Return the [x, y] coordinate for the center point of the cell that contains the specified text.  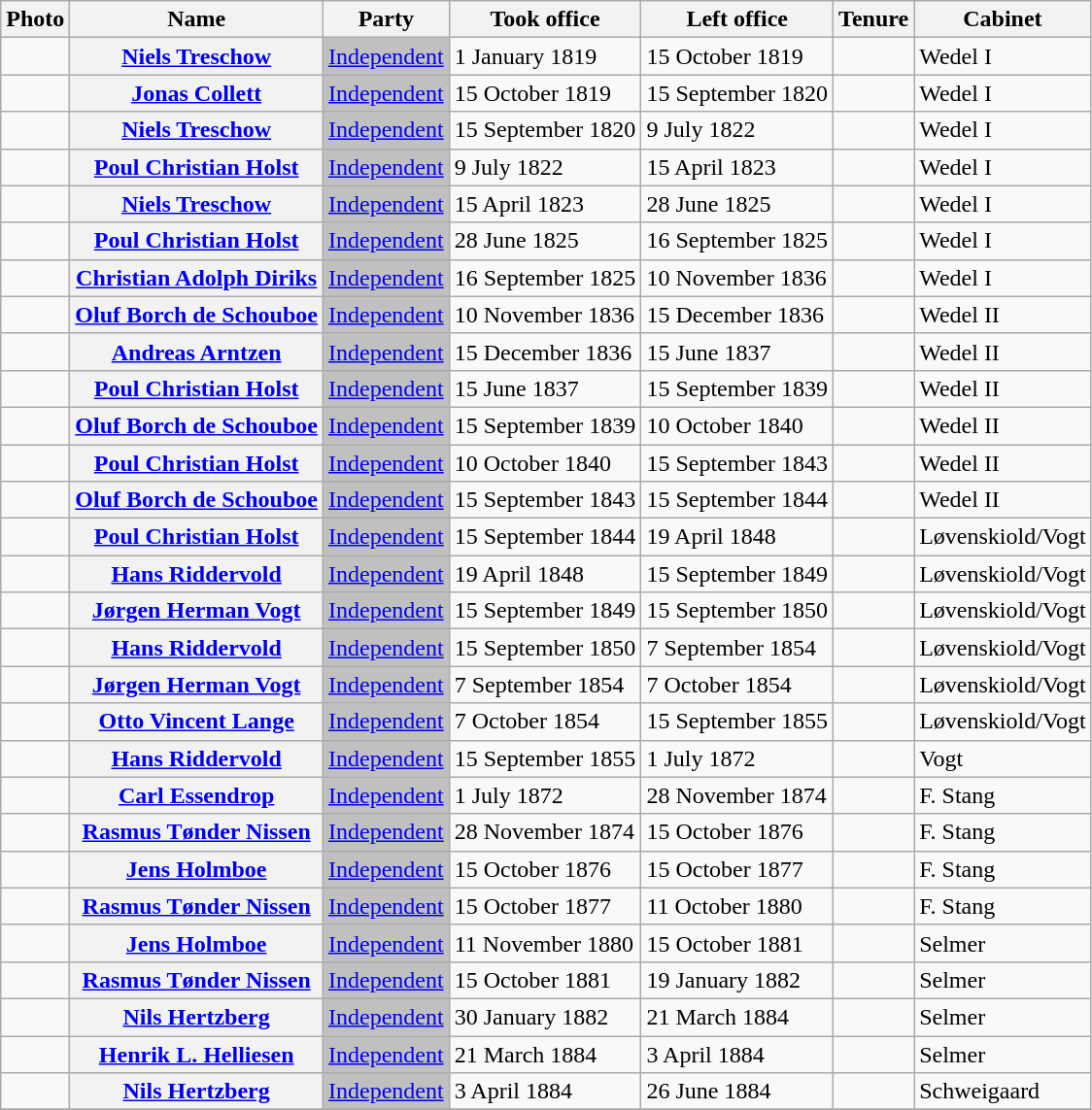
Photo [35, 19]
1 January 1819 [545, 56]
Schweigaard [1003, 1092]
Vogt [1003, 758]
Tenure [874, 19]
Name [196, 19]
11 October 1880 [737, 906]
Cabinet [1003, 19]
Party [386, 19]
Andreas Arntzen [196, 352]
Took office [545, 19]
26 June 1884 [737, 1092]
Christian Adolph Diriks [196, 278]
Otto Vincent Lange [196, 722]
Henrik L. Helliesen [196, 1054]
19 January 1882 [737, 980]
Jonas Collett [196, 93]
Carl Essendrop [196, 795]
11 November 1880 [545, 943]
30 January 1882 [545, 1017]
Left office [737, 19]
